From the cell containing the given text, extract its center point as (X, Y) coordinate. 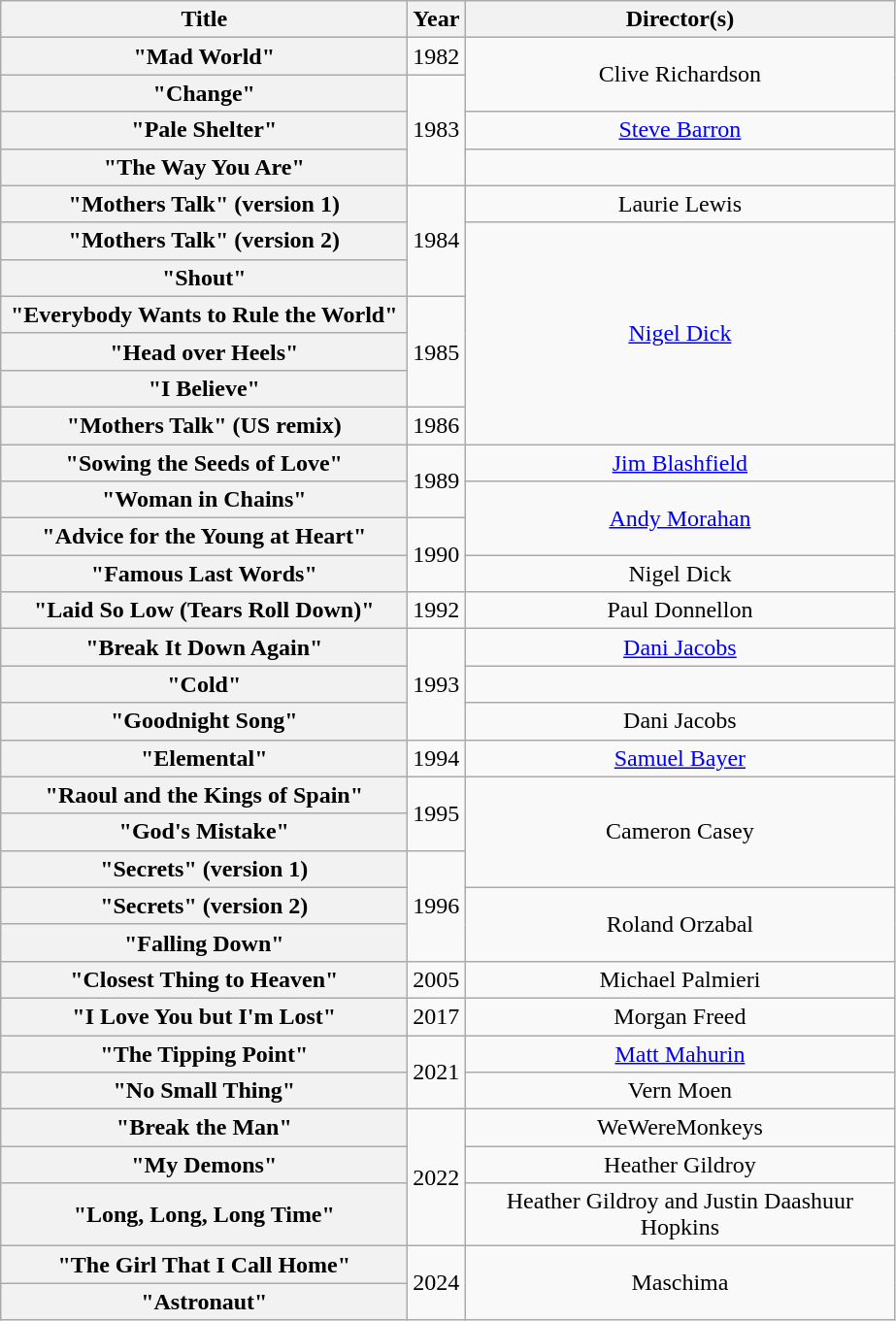
"Break It Down Again" (204, 647)
1985 (437, 351)
"Goodnight Song" (204, 721)
Director(s) (680, 19)
"Woman in Chains" (204, 500)
1993 (437, 684)
2005 (437, 979)
1983 (437, 130)
"Everybody Wants to Rule the World" (204, 314)
Title (204, 19)
1994 (437, 758)
"Closest Thing to Heaven" (204, 979)
Year (437, 19)
"Falling Down" (204, 942)
"Mothers Talk" (version 2) (204, 241)
"The Way You Are" (204, 167)
"Cold" (204, 684)
"Secrets" (version 1) (204, 869)
1992 (437, 611)
Michael Palmieri (680, 979)
"God's Mistake" (204, 832)
1984 (437, 241)
Cameron Casey (680, 832)
2022 (437, 1178)
"I Believe" (204, 388)
1989 (437, 481)
2021 (437, 1072)
"Secrets" (version 2) (204, 906)
"Elemental" (204, 758)
1996 (437, 906)
2017 (437, 1016)
Samuel Bayer (680, 758)
Maschima (680, 1283)
Heather Gildroy and Justin Daashuur Hopkins (680, 1215)
"Long, Long, Long Time" (204, 1215)
"The Girl That I Call Home" (204, 1265)
"No Small Thing" (204, 1091)
Steve Barron (680, 130)
"Raoul and the Kings of Spain" (204, 795)
Heather Gildroy (680, 1165)
"Astronaut" (204, 1302)
"Mad World" (204, 56)
WeWereMonkeys (680, 1128)
"Break the Man" (204, 1128)
"Head over Heels" (204, 351)
Clive Richardson (680, 75)
"Sowing the Seeds of Love" (204, 463)
"Laid So Low (Tears Roll Down)" (204, 611)
"The Tipping Point" (204, 1053)
"My Demons" (204, 1165)
Andy Morahan (680, 518)
1990 (437, 555)
"Pale Shelter" (204, 130)
Paul Donnellon (680, 611)
1986 (437, 425)
1995 (437, 813)
"Shout" (204, 278)
"Mothers Talk" (US remix) (204, 425)
"Advice for the Young at Heart" (204, 537)
Morgan Freed (680, 1016)
"Famous Last Words" (204, 574)
1982 (437, 56)
Jim Blashfield (680, 463)
Vern Moen (680, 1091)
Laurie Lewis (680, 204)
2024 (437, 1283)
Matt Mahurin (680, 1053)
"Mothers Talk" (version 1) (204, 204)
"Change" (204, 93)
Roland Orzabal (680, 924)
"I Love You but I'm Lost" (204, 1016)
